Return [X, Y] of the center of cell containing provided text 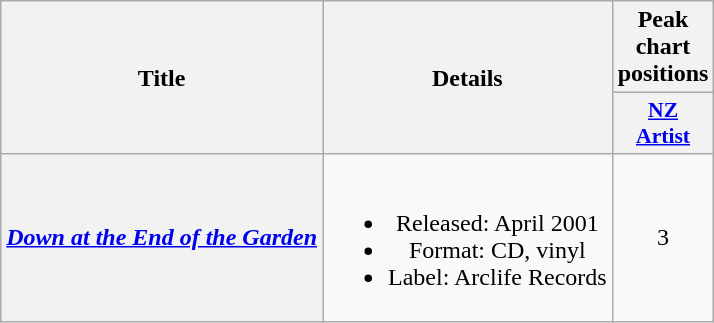
3 [663, 238]
Down at the End of the Garden [162, 238]
Peak chart positions [663, 47]
Title [162, 78]
Details [468, 78]
NZArtist [663, 124]
Released: April 2001Format: CD, vinylLabel: Arclife Records [468, 238]
